Scan for the cell matching the given text and deliver its (x, y) coordinate at center. 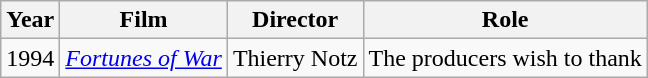
Thierry Notz (295, 58)
Year (30, 20)
Role (505, 20)
Fortunes of War (144, 58)
The producers wish to thank (505, 58)
1994 (30, 58)
Film (144, 20)
Director (295, 20)
